Scan for the cell matching the given text and deliver its (x, y) coordinate at center. 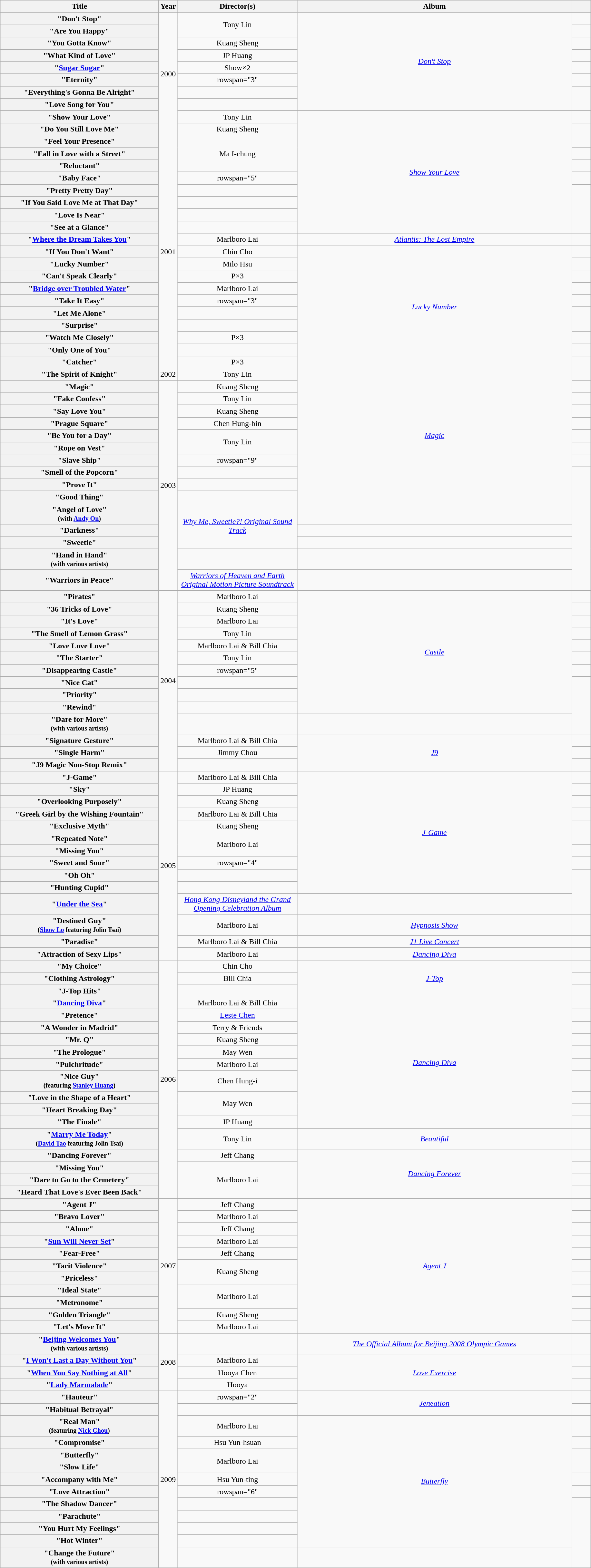
Year (168, 6)
"Be You for a Day" (79, 436)
"Overlooking Purposely" (79, 802)
"Bravo Lover" (79, 1217)
"Can't Speak Clearly" (79, 276)
"Sugar Sugar" (79, 68)
"Alone" (79, 1229)
Hooya (237, 1385)
"Rewind" (79, 707)
Jeneation (435, 1403)
rowspan="4" (237, 863)
"Bridge over Troubled Water" (79, 288)
"The Finale" (79, 1122)
"Lucky Number" (79, 264)
"Prove It" (79, 485)
"Pulchritude" (79, 1064)
"Nice Guy"(featuring Stanley Huang) (79, 1081)
"Metronome" (79, 1302)
"The Smell of Lemon Grass" (79, 634)
"Dare for More"(with various artists) (79, 724)
"Parachute" (79, 1516)
"Single Harm" (79, 752)
J-Top (435, 978)
"Fake Confess" (79, 399)
"Lady Marmalade" (79, 1385)
"The Spirit of Knight" (79, 374)
Don't Stop (435, 62)
rowspan="2" (237, 1397)
"I Won't Last a Day Without You" (79, 1360)
"Agent J" (79, 1204)
"Exclusive Myth" (79, 826)
"When You Say Nothing at All" (79, 1372)
"My Choice" (79, 966)
J-Game (435, 832)
Hong Kong Disneyland the Grand Opening Celebration Album (237, 904)
"Sun Will Never Set" (79, 1241)
"Priceless" (79, 1278)
"Surprise" (79, 325)
Agent J (435, 1266)
"Ideal State" (79, 1290)
"Love Song for You" (79, 104)
Atlantis: The Lost Empire (435, 239)
"Pirates" (79, 597)
Terry & Friends (237, 1028)
Dancing Forever (435, 1174)
2003 (168, 486)
"Hauteur" (79, 1397)
"Good Thing" (79, 497)
"Only One of You" (79, 350)
Show Your Love (435, 172)
"Let's Move It" (79, 1327)
The Official Album for Beijing 2008 Olympic Games (435, 1344)
rowspan="9" (237, 460)
"Repeated Note" (79, 838)
"Prague Square" (79, 423)
Chen Hung-bin (237, 423)
"Angel of Love"(with Andy On) (79, 514)
"If You Don't Want" (79, 252)
"Fear-Free" (79, 1253)
"Say Love You" (79, 411)
"The Shadow Dancer" (79, 1504)
"Slave Ship" (79, 460)
Title (79, 6)
Hsu Yun-ting (237, 1479)
2000 (168, 74)
"Dare to Go to the Cemetery" (79, 1180)
Leste Chen (237, 1015)
Lucky Number (435, 307)
"Marry Me Today"(David Tao featuring Jolin Tsai) (79, 1139)
Castle (435, 652)
"Rope on Vest" (79, 448)
"Take It Easy" (79, 301)
Bill Chia (237, 978)
2006 (168, 1079)
"You Hurt My Feelings" (79, 1528)
"What Kind of Love" (79, 55)
"Slow Life" (79, 1467)
"J-Game" (79, 777)
"Clothing Astrology" (79, 978)
"Everything's Gonna Be Alright" (79, 92)
"You Gotta Know" (79, 43)
"36 Tricks of Love" (79, 609)
"Beijing Welcomes You"(with various artists) (79, 1344)
"Sky" (79, 789)
"Compromise" (79, 1443)
"Habitual Betrayal" (79, 1409)
"Butterfly" (79, 1455)
Milo Hsu (237, 264)
"Paradise" (79, 942)
"Disappearing Castle" (79, 670)
J1 Live Concert (435, 942)
2007 (168, 1266)
"See at a Glance" (79, 227)
Beautiful (435, 1139)
"Oh Oh" (79, 875)
"Let Me Alone" (79, 313)
"Attraction of Sexy Lips" (79, 954)
"Real Man"(featuring Nick Chou) (79, 1426)
"The Prologue" (79, 1052)
2001 (168, 251)
"Love Is Near" (79, 215)
rowspan="6" (237, 1492)
Why Me, Sweetie?! Original Sound Track (237, 526)
"Sweetie" (79, 542)
Chen Hung-i (237, 1081)
Love Exercise (435, 1372)
Show×2 (237, 68)
"Where the Dream Takes You" (79, 239)
"Love Attraction" (79, 1492)
"Destined Guy"(Show Lo featuring Jolin Tsai) (79, 925)
"Tacit Violence" (79, 1266)
"It's Love" (79, 621)
"Feel Your Presence" (79, 141)
"Dancing Forever" (79, 1155)
Hsu Yun-hsuan (237, 1443)
"Pretty Pretty Day" (79, 190)
"J-Top Hits" (79, 991)
Hooya Chen (237, 1372)
Warriors of Heaven and Earth Original Motion Picture Soundtrack (237, 580)
"Show Your Love" (79, 117)
2008 (168, 1362)
"Watch Me Closely" (79, 337)
"Pretence" (79, 1015)
"Change the Future"(with various artists) (79, 1557)
"Do You Still Love Me" (79, 129)
Magic (435, 436)
Hypnosis Show (435, 925)
"Magic" (79, 387)
"Heart Breaking Day" (79, 1110)
"Golden Triangle" (79, 1315)
"Under the Sea" (79, 904)
"Nice Cat" (79, 682)
"Are You Happy" (79, 31)
"Love Love Love" (79, 646)
"If You Said Love Me at That Day" (79, 203)
"Hunting Cupid" (79, 887)
"Fall in Love with a Street" (79, 154)
Butterfly (435, 1481)
Ma I-chung (237, 153)
"Heard That Love's Ever Been Back" (79, 1192)
"Accompany with Me" (79, 1479)
Album (435, 6)
2004 (168, 681)
"J9 Magic Non-Stop Remix" (79, 765)
"A Wonder in Madrid" (79, 1028)
J9 (435, 752)
"Hand in Hand"(with various artists) (79, 559)
"Love in the Shape of a Heart" (79, 1098)
"Priority" (79, 695)
2002 (168, 374)
"Warriors in Peace" (79, 580)
2009 (168, 1479)
Jimmy Chou (237, 752)
"Signature Gesture" (79, 740)
Director(s) (237, 6)
"Eternity" (79, 80)
"Sweet and Sour" (79, 863)
"Greek Girl by the Wishing Fountain" (79, 814)
"Catcher" (79, 362)
"Mr. Q" (79, 1040)
2005 (168, 866)
"Reluctant" (79, 166)
"Don't Stop" (79, 19)
"Darkness" (79, 530)
"Hot Winter" (79, 1541)
"The Starter" (79, 658)
"Dancing Diva" (79, 1003)
"Baby Face" (79, 178)
"Smell of the Popcorn" (79, 472)
